Capture the cell that displays the provided text and extract its [x, y] central coordinate. 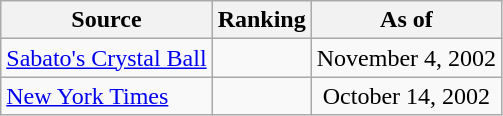
Source [106, 20]
October 14, 2002 [406, 96]
Sabato's Crystal Ball [106, 58]
As of [406, 20]
New York Times [106, 96]
Ranking [262, 20]
November 4, 2002 [406, 58]
